Pinpoint the cell where the given text exists, returning its (X, Y) midpoint coordinate. 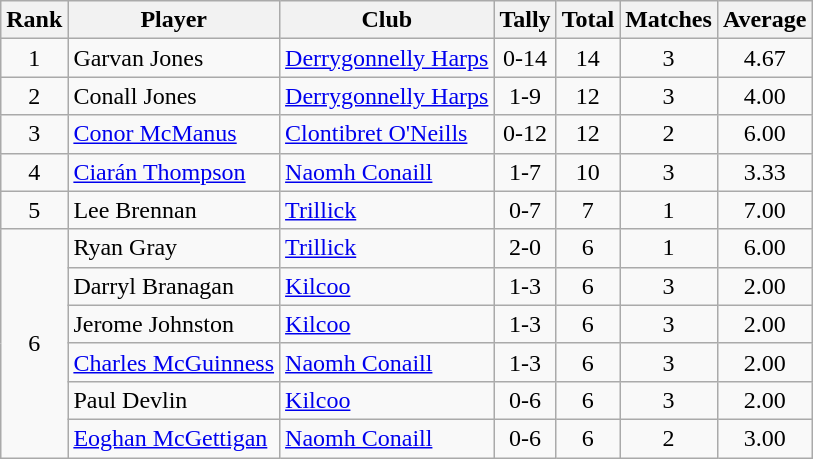
Jerome Johnston (174, 324)
1-9 (525, 96)
Conall Jones (174, 96)
2-0 (525, 248)
Total (588, 20)
10 (588, 172)
4.00 (764, 96)
3.33 (764, 172)
7 (588, 210)
14 (588, 58)
Ryan Gray (174, 248)
Rank (34, 20)
Lee Brennan (174, 210)
Tally (525, 20)
0-14 (525, 58)
4.67 (764, 58)
Matches (669, 20)
7.00 (764, 210)
Charles McGuinness (174, 362)
Paul Devlin (174, 400)
Eoghan McGettigan (174, 438)
Garvan Jones (174, 58)
Player (174, 20)
3.00 (764, 438)
Clontibret O'Neills (387, 134)
1-7 (525, 172)
Darryl Branagan (174, 286)
Conor McManus (174, 134)
Ciarán Thompson (174, 172)
0-12 (525, 134)
Average (764, 20)
5 (34, 210)
Club (387, 20)
0-7 (525, 210)
4 (34, 172)
